Locate the cell with the specified text and output its (X, Y) center coordinate. 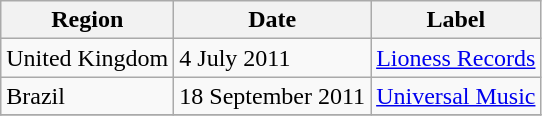
Lioness Records (456, 58)
Label (456, 20)
Universal Music (456, 96)
United Kingdom (88, 58)
Brazil (88, 96)
18 September 2011 (272, 96)
Region (88, 20)
4 July 2011 (272, 58)
Date (272, 20)
